Extract the [x, y] coordinate from the center of the cell holding the provided text.  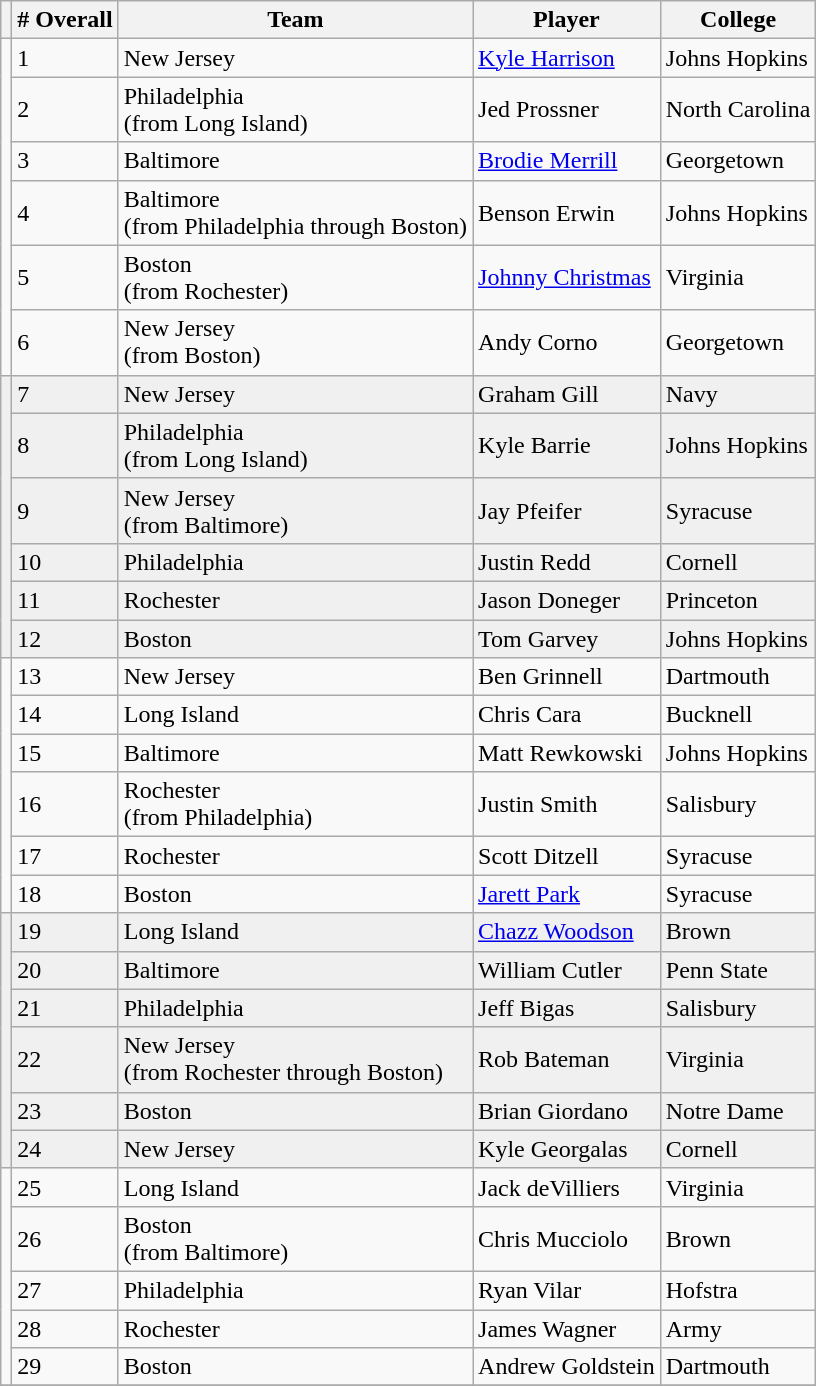
Matt Rewkowski [567, 753]
Brian Giordano [567, 1111]
13 [65, 677]
Army [738, 1329]
New Jersey(from Baltimore) [295, 510]
New Jersey(from Rochester through Boston) [295, 1060]
22 [65, 1060]
20 [65, 970]
Boston(from Baltimore) [295, 1238]
Tom Garvey [567, 639]
Johnny Christmas [567, 278]
Notre Dame [738, 1111]
Andrew Goldstein [567, 1367]
Benson Erwin [567, 212]
9 [65, 510]
11 [65, 600]
Jack deVilliers [567, 1187]
Brodie Merrill [567, 161]
5 [65, 278]
James Wagner [567, 1329]
Chris Mucciolo [567, 1238]
Kyle Georgalas [567, 1149]
Player [567, 20]
28 [65, 1329]
Graham Gill [567, 394]
18 [65, 894]
23 [65, 1111]
Rochester(from Philadelphia) [295, 804]
Baltimore(from Philadelphia through Boston) [295, 212]
26 [65, 1238]
Andy Corno [567, 342]
Navy [738, 394]
# Overall [65, 20]
7 [65, 394]
Penn State [738, 970]
4 [65, 212]
1 [65, 58]
Bucknell [738, 715]
6 [65, 342]
Justin Smith [567, 804]
Jarett Park [567, 894]
Ben Grinnell [567, 677]
24 [65, 1149]
Hofstra [738, 1290]
Jeff Bigas [567, 1008]
Boston(from Rochester) [295, 278]
Scott Ditzell [567, 856]
15 [65, 753]
3 [65, 161]
Jason Doneger [567, 600]
Chris Cara [567, 715]
10 [65, 562]
William Cutler [567, 970]
Princeton [738, 600]
25 [65, 1187]
New Jersey(from Boston) [295, 342]
Kyle Barrie [567, 446]
College [738, 20]
19 [65, 932]
27 [65, 1290]
12 [65, 639]
21 [65, 1008]
Justin Redd [567, 562]
Rob Bateman [567, 1060]
2 [65, 110]
Kyle Harrison [567, 58]
Jed Prossner [567, 110]
Team [295, 20]
16 [65, 804]
14 [65, 715]
North Carolina [738, 110]
29 [65, 1367]
17 [65, 856]
Jay Pfeifer [567, 510]
Ryan Vilar [567, 1290]
8 [65, 446]
Chazz Woodson [567, 932]
